Output the [x, y] coordinate of the center of the cell containing the given text.  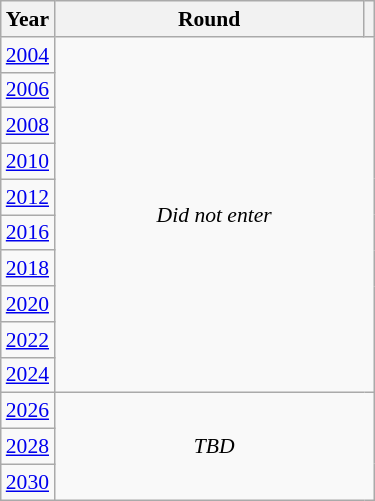
2016 [28, 233]
2004 [28, 55]
2030 [28, 482]
TBD [214, 446]
2012 [28, 197]
2008 [28, 126]
2022 [28, 340]
2028 [28, 447]
Did not enter [214, 215]
Year [28, 19]
2026 [28, 411]
2020 [28, 304]
2010 [28, 162]
Round [209, 19]
2006 [28, 90]
2024 [28, 375]
2018 [28, 269]
